From the cell containing the given text, extract its center point as (x, y) coordinate. 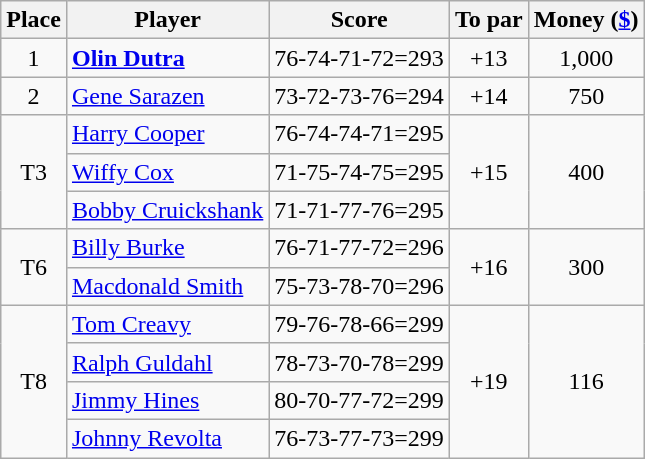
80-70-77-72=299 (360, 400)
To par (488, 20)
Bobby Cruickshank (167, 210)
+13 (488, 58)
T6 (34, 267)
+15 (488, 172)
2 (34, 96)
78-73-70-78=299 (360, 362)
Jimmy Hines (167, 400)
T3 (34, 172)
Money ($) (586, 20)
71-75-74-75=295 (360, 172)
Johnny Revolta (167, 438)
79-76-78-66=299 (360, 324)
1,000 (586, 58)
Score (360, 20)
Player (167, 20)
75-73-78-70=296 (360, 286)
116 (586, 381)
Ralph Guldahl (167, 362)
Tom Creavy (167, 324)
750 (586, 96)
+19 (488, 381)
T8 (34, 381)
400 (586, 172)
Wiffy Cox (167, 172)
76-74-74-71=295 (360, 134)
1 (34, 58)
71-71-77-76=295 (360, 210)
+14 (488, 96)
Place (34, 20)
76-74-71-72=293 (360, 58)
Macdonald Smith (167, 286)
300 (586, 267)
73-72-73-76=294 (360, 96)
Olin Dutra (167, 58)
Harry Cooper (167, 134)
Gene Sarazen (167, 96)
76-73-77-73=299 (360, 438)
Billy Burke (167, 248)
76-71-77-72=296 (360, 248)
+16 (488, 267)
